Extract the (X, Y) coordinate from the center of the cell holding the provided text.  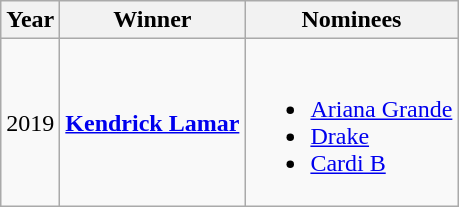
Kendrick Lamar (152, 122)
Ariana Grande Drake Cardi B (352, 122)
2019 (30, 122)
Year (30, 20)
Winner (152, 20)
Nominees (352, 20)
